For the text-containing cell, return its midpoint in (X, Y) coordinate format. 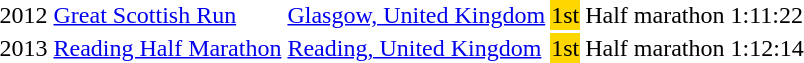
Glasgow, United Kingdom (416, 15)
Reading Half Marathon (168, 48)
Reading, United Kingdom (416, 48)
Great Scottish Run (168, 15)
